Return [x, y] of the center of cell containing provided text 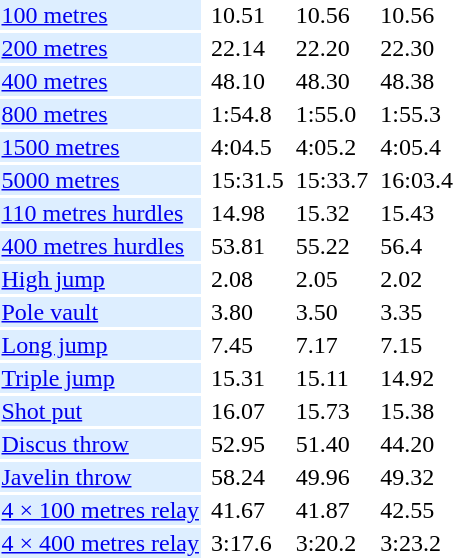
10.51 [247, 15]
15.31 [247, 378]
Triple jump [100, 378]
1500 metres [100, 147]
14.98 [247, 213]
15:31.5 [247, 180]
110 metres hurdles [100, 213]
51.40 [332, 444]
4 × 400 metres relay [100, 543]
Long jump [100, 345]
2.08 [247, 279]
800 metres [100, 114]
55.22 [332, 246]
High jump [100, 279]
3:17.6 [247, 543]
1:55.0 [332, 114]
15:33.7 [332, 180]
4 × 100 metres relay [100, 510]
15.32 [332, 213]
41.87 [332, 510]
49.96 [332, 477]
4:04.5 [247, 147]
100 metres [100, 15]
52.95 [247, 444]
53.81 [247, 246]
2.05 [332, 279]
7.45 [247, 345]
4:05.2 [332, 147]
15.11 [332, 378]
400 metres hurdles [100, 246]
Javelin throw [100, 477]
5000 metres [100, 180]
1:54.8 [247, 114]
Shot put [100, 411]
7.17 [332, 345]
10.56 [332, 15]
22.20 [332, 48]
Pole vault [100, 312]
15.73 [332, 411]
48.30 [332, 81]
3.80 [247, 312]
22.14 [247, 48]
58.24 [247, 477]
3:20.2 [332, 543]
16.07 [247, 411]
48.10 [247, 81]
41.67 [247, 510]
200 metres [100, 48]
3.50 [332, 312]
Discus throw [100, 444]
400 metres [100, 81]
